From the cell containing the given text, extract its center point as (X, Y) coordinate. 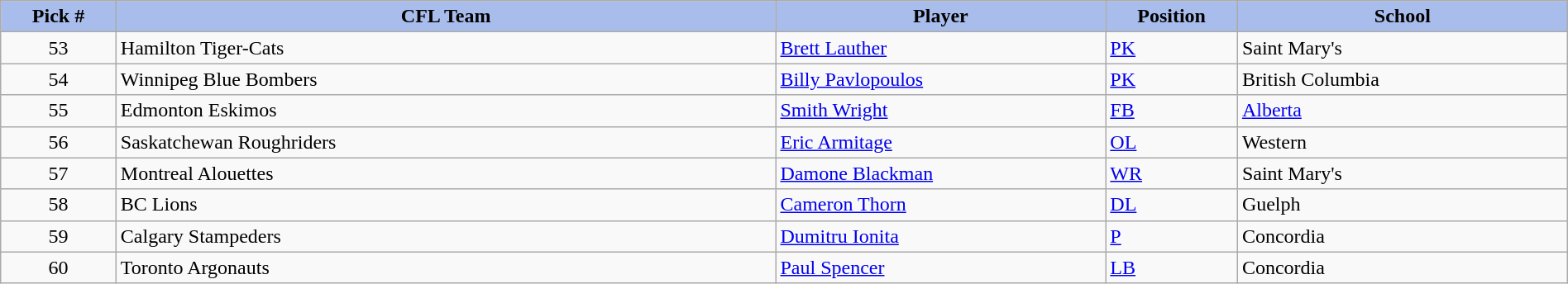
BC Lions (446, 205)
Winnipeg Blue Bombers (446, 79)
55 (59, 111)
Alberta (1403, 111)
DL (1172, 205)
Dumitru Ionita (941, 236)
Hamilton Tiger-Cats (446, 48)
British Columbia (1403, 79)
P (1172, 236)
Paul Spencer (941, 267)
Brett Lauther (941, 48)
CFL Team (446, 17)
Damone Blackman (941, 173)
Calgary Stampeders (446, 236)
Guelph (1403, 205)
OL (1172, 142)
Edmonton Eskimos (446, 111)
Montreal Alouettes (446, 173)
Billy Pavlopoulos (941, 79)
Player (941, 17)
Eric Armitage (941, 142)
Pick # (59, 17)
LB (1172, 267)
FB (1172, 111)
56 (59, 142)
Cameron Thorn (941, 205)
57 (59, 173)
WR (1172, 173)
54 (59, 79)
53 (59, 48)
58 (59, 205)
59 (59, 236)
60 (59, 267)
School (1403, 17)
Position (1172, 17)
Saskatchewan Roughriders (446, 142)
Smith Wright (941, 111)
Toronto Argonauts (446, 267)
Western (1403, 142)
